Return [X, Y] of the center of cell containing provided text 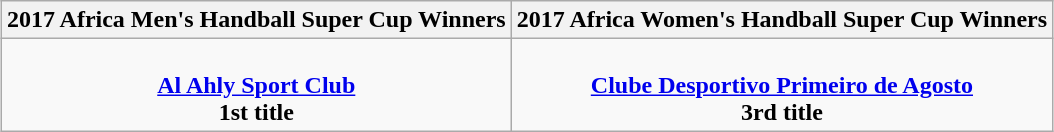
2017 Africa Men's Handball Super Cup Winners [256, 20]
Clube Desportivo Primeiro de Agosto3rd title [782, 85]
Al Ahly Sport Club1st title [256, 85]
2017 Africa Women's Handball Super Cup Winners [782, 20]
